Return the (X, Y) coordinate for the center point of the cell that contains the specified text.  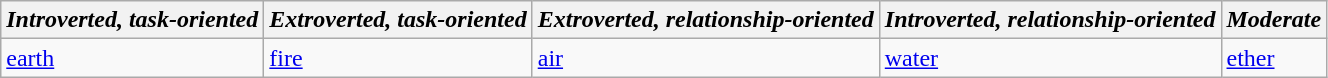
ether (1274, 58)
Moderate (1274, 20)
Introverted, relationship-oriented (1050, 20)
air (706, 58)
Introverted, task-oriented (132, 20)
fire (398, 58)
Extroverted, task-oriented (398, 20)
water (1050, 58)
earth (132, 58)
Extroverted, relationship-oriented (706, 20)
